Extract the (X, Y) coordinate from the center of the cell holding the provided text.  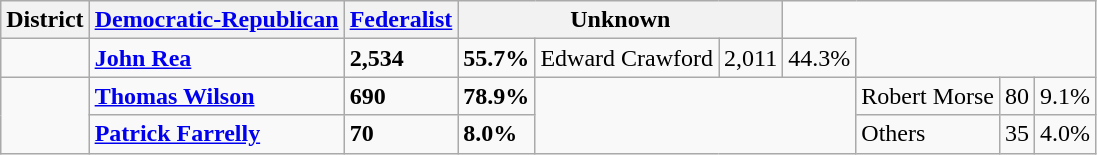
9.1% (1066, 96)
Thomas Wilson (216, 96)
78.9% (496, 96)
Democratic-Republican (216, 20)
55.7% (496, 58)
Edward Crawford (627, 58)
Robert Morse (928, 96)
2,011 (751, 58)
8.0% (496, 134)
District (45, 20)
Others (928, 134)
John Rea (216, 58)
Federalist (401, 20)
2,534 (401, 58)
80 (1018, 96)
44.3% (820, 58)
70 (401, 134)
690 (401, 96)
Unknown (620, 20)
35 (1018, 134)
Patrick Farrelly (216, 134)
4.0% (1066, 134)
